Find where the given text appears and provide that cell's center as [x, y] coordinate. 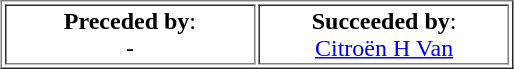
Preceded by: - [130, 34]
Succeeded by:Citroën H Van [384, 34]
